Extract the (x, y) coordinate from the center of the cell holding the provided text.  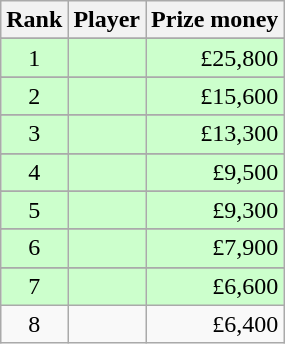
7 (34, 286)
£25,800 (215, 58)
£15,600 (215, 96)
Rank (34, 20)
2 (34, 96)
£7,900 (215, 248)
£9,300 (215, 210)
5 (34, 210)
1 (34, 58)
3 (34, 134)
Player (107, 20)
Prize money (215, 20)
£6,400 (215, 324)
£9,500 (215, 172)
8 (34, 324)
£6,600 (215, 286)
6 (34, 248)
4 (34, 172)
£13,300 (215, 134)
